Capture the cell that displays the provided text and extract its (x, y) central coordinate. 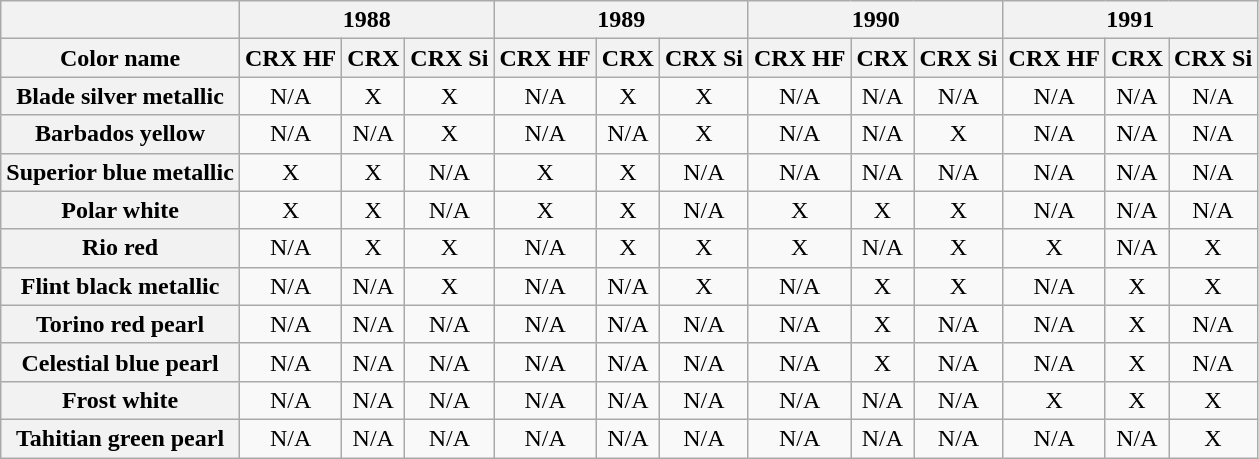
1990 (876, 20)
Flint black metallic (120, 286)
Color name (120, 58)
Tahitian green pearl (120, 438)
Barbados yellow (120, 134)
Superior blue metallic (120, 172)
1989 (622, 20)
1991 (1130, 20)
Polar white (120, 210)
Torino red pearl (120, 324)
Frost white (120, 400)
1988 (366, 20)
Celestial blue pearl (120, 362)
Blade silver metallic (120, 96)
Rio red (120, 248)
